Scan for the cell matching the given text and deliver its [x, y] coordinate at center. 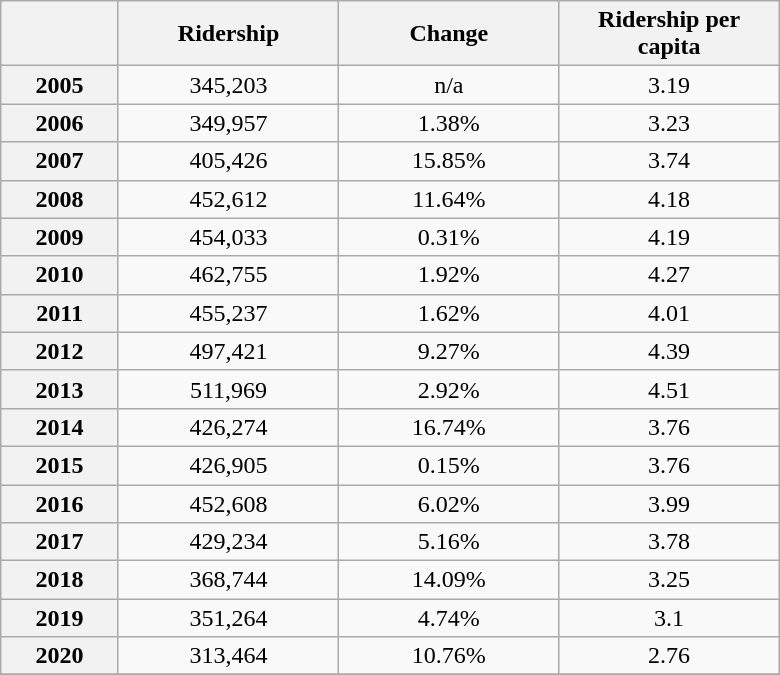
511,969 [228, 389]
4.51 [669, 389]
2017 [60, 542]
14.09% [449, 580]
2014 [60, 427]
426,905 [228, 465]
2007 [60, 161]
426,274 [228, 427]
4.27 [669, 275]
2013 [60, 389]
497,421 [228, 351]
3.78 [669, 542]
10.76% [449, 656]
Ridership per capita [669, 34]
2018 [60, 580]
Change [449, 34]
2020 [60, 656]
405,426 [228, 161]
4.74% [449, 618]
462,755 [228, 275]
2005 [60, 85]
3.74 [669, 161]
Ridership [228, 34]
2015 [60, 465]
2012 [60, 351]
452,608 [228, 503]
9.27% [449, 351]
2016 [60, 503]
0.31% [449, 237]
2011 [60, 313]
4.19 [669, 237]
15.85% [449, 161]
2.76 [669, 656]
3.19 [669, 85]
11.64% [449, 199]
16.74% [449, 427]
2008 [60, 199]
5.16% [449, 542]
1.92% [449, 275]
345,203 [228, 85]
n/a [449, 85]
2019 [60, 618]
4.18 [669, 199]
3.99 [669, 503]
4.39 [669, 351]
454,033 [228, 237]
6.02% [449, 503]
2006 [60, 123]
2009 [60, 237]
452,612 [228, 199]
1.38% [449, 123]
3.23 [669, 123]
429,234 [228, 542]
2010 [60, 275]
368,744 [228, 580]
2.92% [449, 389]
3.1 [669, 618]
351,264 [228, 618]
4.01 [669, 313]
455,237 [228, 313]
0.15% [449, 465]
313,464 [228, 656]
3.25 [669, 580]
1.62% [449, 313]
349,957 [228, 123]
